Locate the cell with the specified text and output its (X, Y) center coordinate. 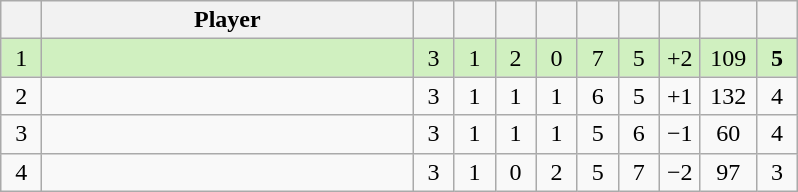
−1 (680, 134)
+2 (680, 58)
60 (728, 134)
+1 (680, 96)
132 (728, 96)
109 (728, 58)
Player (228, 20)
−2 (680, 172)
97 (728, 172)
